Detect which cell encompasses the target text, then output its (X, Y) center coordinate. 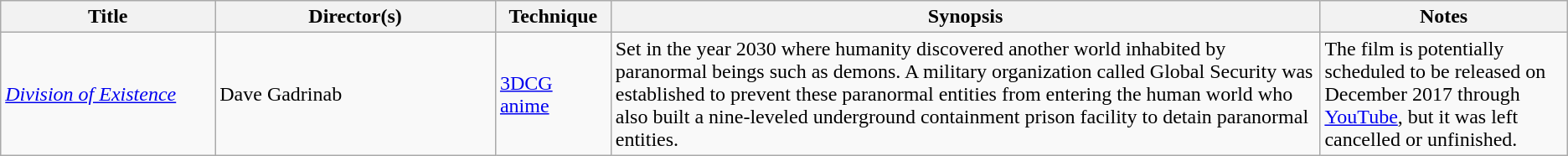
Title (108, 17)
Division of Existence (108, 94)
Dave Gadrinab (355, 94)
Synopsis (965, 17)
Notes (1444, 17)
3DCG anime (553, 94)
The film is potentially scheduled to be released on December 2017 through YouTube, but it was left cancelled or unfinished. (1444, 94)
Director(s) (355, 17)
Technique (553, 17)
